Detect which cell encompasses the target text, then output its [X, Y] center coordinate. 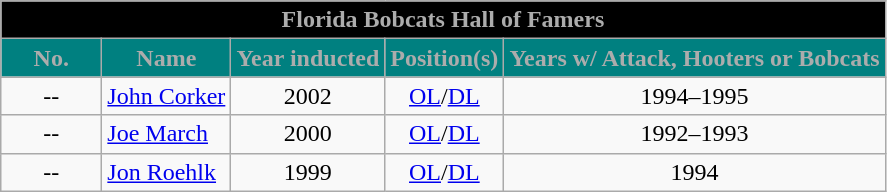
Name [166, 58]
Joe March [166, 134]
1994 [694, 172]
2002 [308, 96]
No. [52, 58]
Years w/ Attack, Hooters or Bobcats [694, 58]
Year inducted [308, 58]
1999 [308, 172]
Position(s) [444, 58]
Florida Bobcats Hall of Famers [443, 20]
Jon Roehlk [166, 172]
John Corker [166, 96]
2000 [308, 134]
1994–1995 [694, 96]
1992–1993 [694, 134]
